For the text-containing cell, return its midpoint in (x, y) coordinate format. 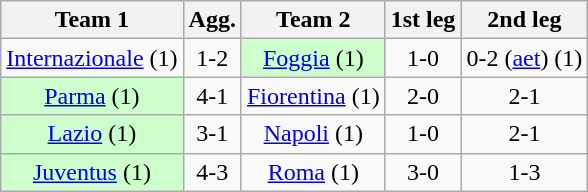
4-3 (212, 172)
4-1 (212, 96)
Lazio (1) (92, 134)
Team 1 (92, 20)
Fiorentina (1) (313, 96)
2-0 (423, 96)
Internazionale (1) (92, 58)
Foggia (1) (313, 58)
Roma (1) (313, 172)
0-2 (aet) (1) (524, 58)
2nd leg (524, 20)
1-3 (524, 172)
3-0 (423, 172)
3-1 (212, 134)
Napoli (1) (313, 134)
Team 2 (313, 20)
1st leg (423, 20)
1-2 (212, 58)
Parma (1) (92, 96)
Agg. (212, 20)
Juventus (1) (92, 172)
